Search for the cell housing the specified text and yield its [X, Y] center coordinate. 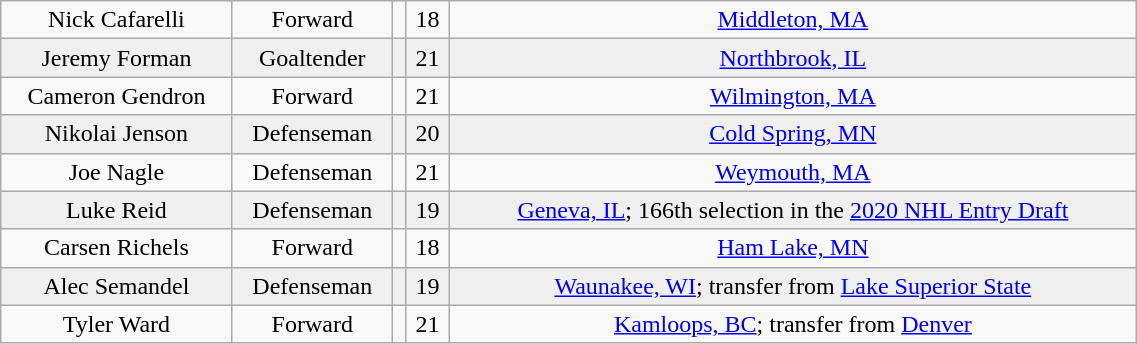
Cameron Gendron [116, 96]
Ham Lake, MN [793, 248]
Carsen Richels [116, 248]
Nikolai Jenson [116, 134]
Middleton, MA [793, 20]
Luke Reid [116, 210]
Alec Semandel [116, 286]
20 [428, 134]
Geneva, IL; 166th selection in the 2020 NHL Entry Draft [793, 210]
Kamloops, BC; transfer from Denver [793, 324]
Cold Spring, MN [793, 134]
Weymouth, MA [793, 172]
Goaltender [312, 58]
Joe Nagle [116, 172]
Tyler Ward [116, 324]
Nick Cafarelli [116, 20]
Northbrook, IL [793, 58]
Jeremy Forman [116, 58]
Wilmington, MA [793, 96]
Waunakee, WI; transfer from Lake Superior State [793, 286]
